Output the (X, Y) coordinate of the center of the cell containing the given text.  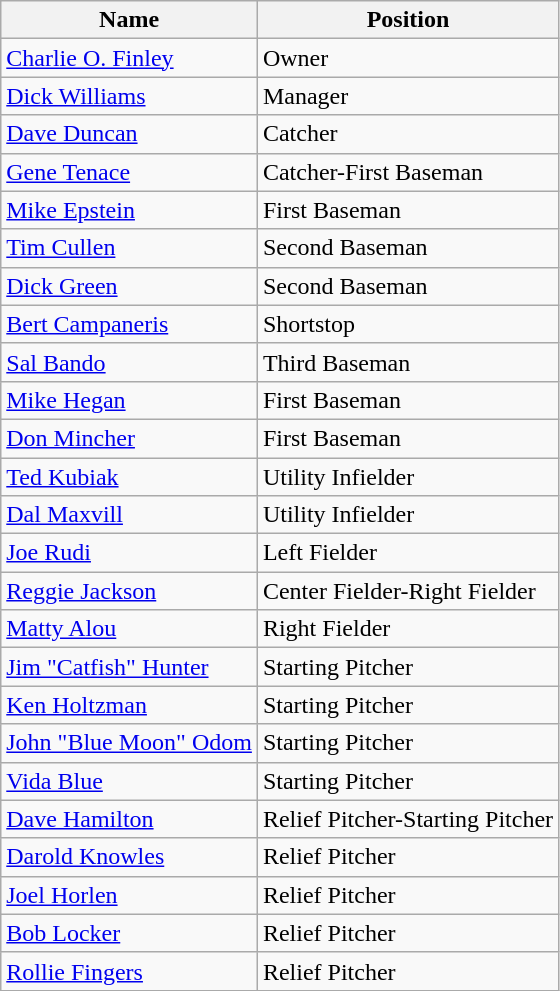
Third Baseman (408, 362)
Darold Knowles (130, 857)
Joe Rudi (130, 553)
Rollie Fingers (130, 971)
Name (130, 20)
Charlie O. Finley (130, 58)
Owner (408, 58)
Relief Pitcher-Starting Pitcher (408, 819)
Dave Duncan (130, 134)
Bob Locker (130, 933)
Mike Epstein (130, 210)
Joel Horlen (130, 895)
Tim Cullen (130, 248)
Mike Hegan (130, 400)
Dave Hamilton (130, 819)
Matty Alou (130, 629)
Left Fielder (408, 553)
Sal Bando (130, 362)
Ted Kubiak (130, 477)
Catcher-First Baseman (408, 172)
Dick Williams (130, 96)
Don Mincher (130, 438)
Center Fielder-Right Fielder (408, 591)
Gene Tenace (130, 172)
Dal Maxvill (130, 515)
Jim "Catfish" Hunter (130, 667)
Position (408, 20)
Dick Green (130, 286)
John "Blue Moon" Odom (130, 743)
Shortstop (408, 324)
Bert Campaneris (130, 324)
Reggie Jackson (130, 591)
Catcher (408, 134)
Ken Holtzman (130, 705)
Vida Blue (130, 781)
Right Fielder (408, 629)
Manager (408, 96)
